Pinpoint the cell where the given text exists, returning its (X, Y) midpoint coordinate. 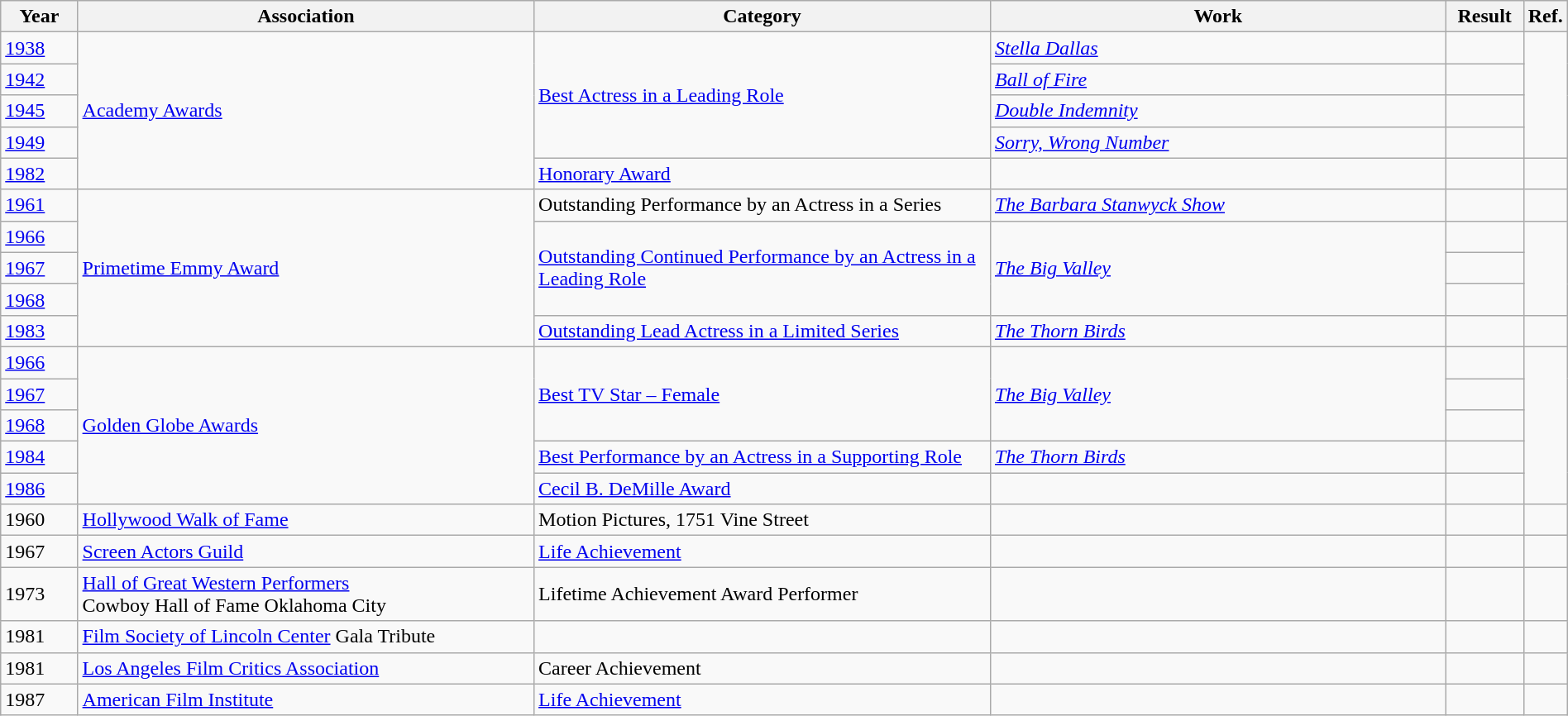
Lifetime Achievement Award Performer (762, 594)
Work (1217, 17)
1945 (40, 111)
Outstanding Lead Actress in a Limited Series (762, 331)
1983 (40, 331)
1942 (40, 79)
1961 (40, 205)
1987 (40, 699)
Cecil B. DeMille Award (762, 489)
Film Society of Lincoln Center Gala Tribute (306, 637)
Best Actress in a Leading Role (762, 95)
Best Performance by an Actress in a Supporting Role (762, 457)
Stella Dallas (1217, 48)
Best TV Star – Female (762, 394)
Hollywood Walk of Fame (306, 520)
Sorry, Wrong Number (1217, 142)
1949 (40, 142)
1960 (40, 520)
Motion Pictures, 1751 Vine Street (762, 520)
1938 (40, 48)
Academy Awards (306, 111)
The Barbara Stanwyck Show (1217, 205)
Association (306, 17)
Double Indemnity (1217, 111)
Outstanding Continued Performance by an Actress in a Leading Role (762, 268)
1982 (40, 174)
Primetime Emmy Award (306, 268)
Outstanding Performance by an Actress in a Series (762, 205)
Ball of Fire (1217, 79)
Los Angeles Film Critics Association (306, 668)
Honorary Award (762, 174)
Year (40, 17)
Result (1484, 17)
1973 (40, 594)
Golden Globe Awards (306, 425)
1986 (40, 489)
1984 (40, 457)
Ref. (1545, 17)
Hall of Great Western PerformersCowboy Hall of Fame Oklahoma City (306, 594)
Screen Actors Guild (306, 551)
American Film Institute (306, 699)
Career Achievement (762, 668)
Category (762, 17)
